Detect which cell encompasses the target text, then output its (X, Y) center coordinate. 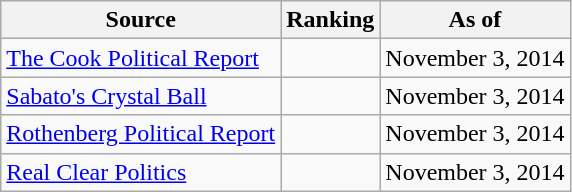
Rothenberg Political Report (141, 134)
Real Clear Politics (141, 172)
Sabato's Crystal Ball (141, 96)
Ranking (330, 20)
The Cook Political Report (141, 58)
As of (475, 20)
Source (141, 20)
